From the cell containing the given text, extract its center point as (X, Y) coordinate. 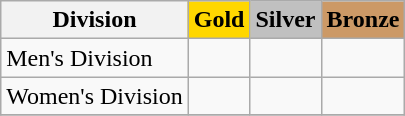
Women's Division (94, 96)
Gold (219, 20)
Bronze (363, 20)
Division (94, 20)
Silver (286, 20)
Men's Division (94, 58)
